Return the [x, y] coordinate for the center point of the cell that contains the specified text.  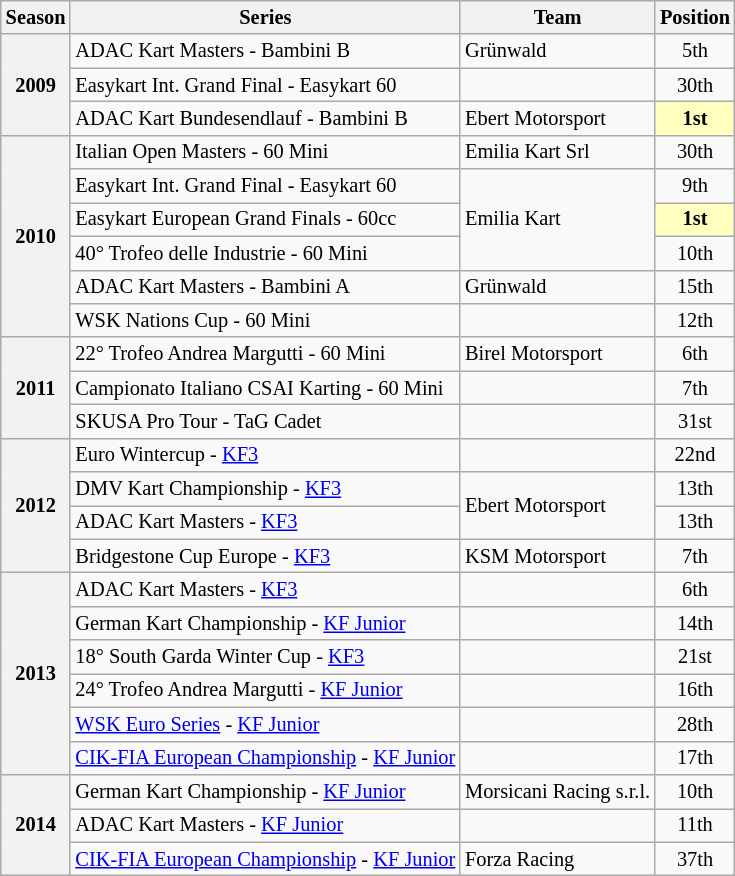
2010 [36, 236]
15th [695, 287]
Campionato Italiano CSAI Karting - 60 Mini [265, 388]
Season [36, 17]
Series [265, 17]
2009 [36, 84]
SKUSA Pro Tour - TaG Cadet [265, 421]
24° Trofeo Andrea Margutti - KF Junior [265, 690]
40° Trofeo delle Industrie - 60 Mini [265, 253]
37th [695, 859]
Emilia Kart [558, 220]
Emilia Kart Srl [558, 152]
18° South Garda Winter Cup - KF3 [265, 657]
5th [695, 51]
Euro Wintercup - KF3 [265, 455]
28th [695, 724]
16th [695, 690]
KSM Motorsport [558, 556]
2011 [36, 388]
ADAC Kart Masters - Bambini B [265, 51]
Easykart European Grand Finals - 60cc [265, 219]
11th [695, 825]
WSK Euro Series - KF Junior [265, 724]
2013 [36, 673]
Morsicani Racing s.r.l. [558, 791]
Italian Open Masters - 60 Mini [265, 152]
WSK Nations Cup - 60 Mini [265, 320]
Bridgestone Cup Europe - KF3 [265, 556]
9th [695, 186]
ADAC Kart Masters - Bambini A [265, 287]
Team [558, 17]
Position [695, 17]
12th [695, 320]
Forza Racing [558, 859]
ADAC Kart Masters - KF Junior [265, 825]
31st [695, 421]
2012 [36, 506]
17th [695, 758]
21st [695, 657]
DMV Kart Championship - KF3 [265, 489]
ADAC Kart Bundesendlauf - Bambini B [265, 118]
22nd [695, 455]
14th [695, 623]
2014 [36, 824]
22° Trofeo Andrea Margutti - 60 Mini [265, 354]
Birel Motorsport [558, 354]
